Extract the [x, y] coordinate from the center of the cell holding the provided text.  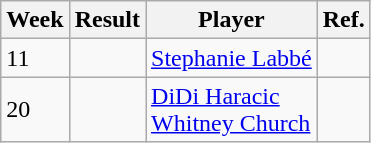
Week [35, 20]
20 [35, 110]
Ref. [344, 20]
Stephanie Labbé [232, 58]
Result [107, 20]
11 [35, 58]
DiDi Haracic Whitney Church [232, 110]
Player [232, 20]
